Pinpoint the cell where the given text exists, returning its (x, y) midpoint coordinate. 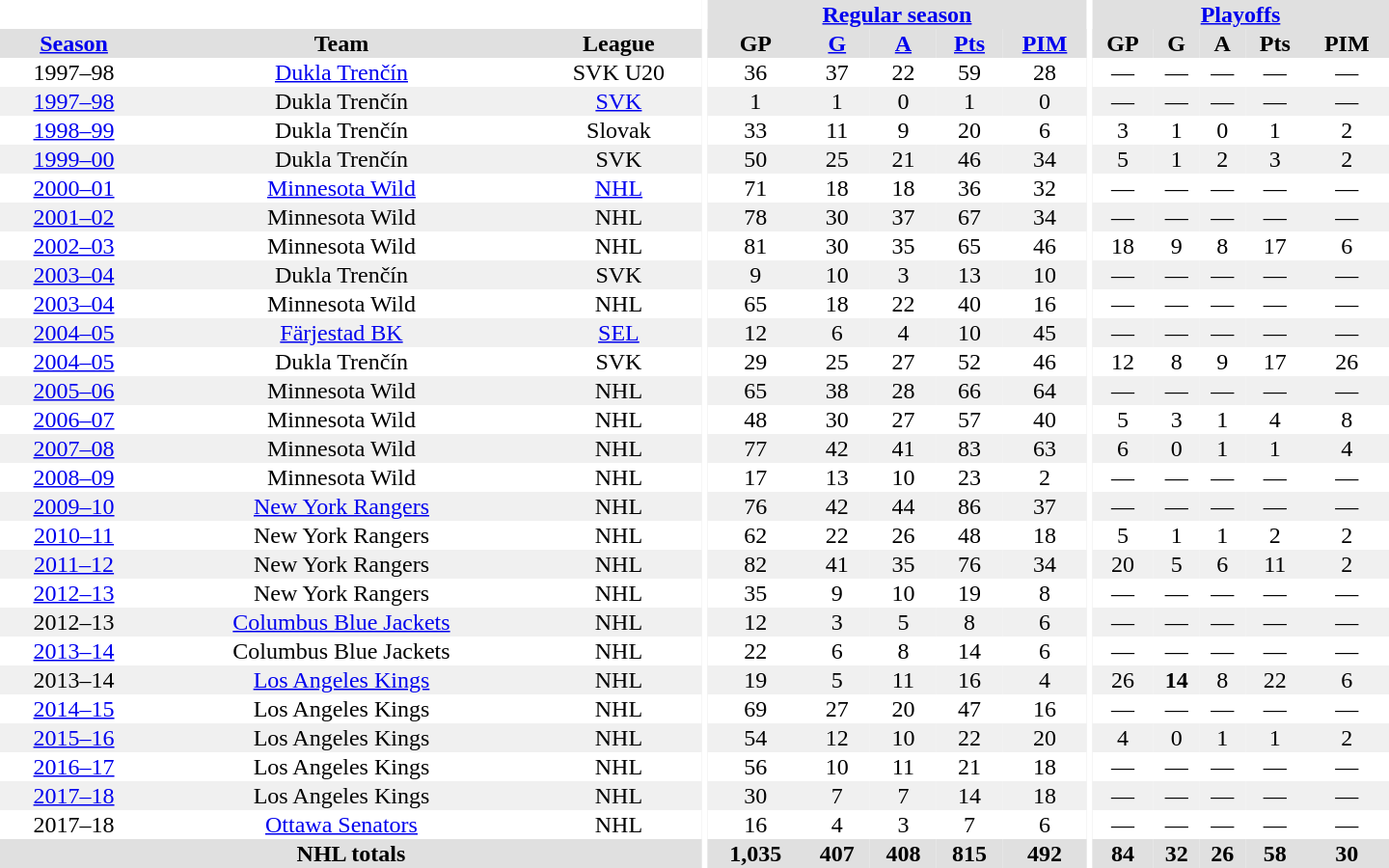
2015–16 (73, 738)
57 (970, 420)
Ottawa Senators (341, 825)
63 (1044, 448)
2011–12 (73, 564)
2002–03 (73, 246)
2001–02 (73, 217)
2007–08 (73, 448)
52 (970, 362)
2014–15 (73, 709)
82 (755, 564)
58 (1275, 854)
Season (73, 43)
Playoffs (1240, 14)
NHL totals (351, 854)
44 (903, 506)
56 (755, 767)
SEL (619, 333)
2006–07 (73, 420)
2010–11 (73, 535)
67 (970, 217)
84 (1123, 854)
62 (755, 535)
2009–10 (73, 506)
Färjestad BK (341, 333)
54 (755, 738)
47 (970, 709)
50 (755, 159)
408 (903, 854)
1998–99 (73, 130)
1,035 (755, 854)
29 (755, 362)
77 (755, 448)
2000–01 (73, 188)
71 (755, 188)
2008–09 (73, 477)
SVK U20 (619, 72)
Regular season (897, 14)
Team (341, 43)
League (619, 43)
38 (837, 391)
2005–06 (73, 391)
815 (970, 854)
86 (970, 506)
23 (970, 477)
83 (970, 448)
45 (1044, 333)
64 (1044, 391)
78 (755, 217)
33 (755, 130)
1999–00 (73, 159)
Slovak (619, 130)
407 (837, 854)
66 (970, 391)
81 (755, 246)
492 (1044, 854)
2016–17 (73, 767)
69 (755, 709)
59 (970, 72)
